Locate the cell with the specified text and output its [x, y] center coordinate. 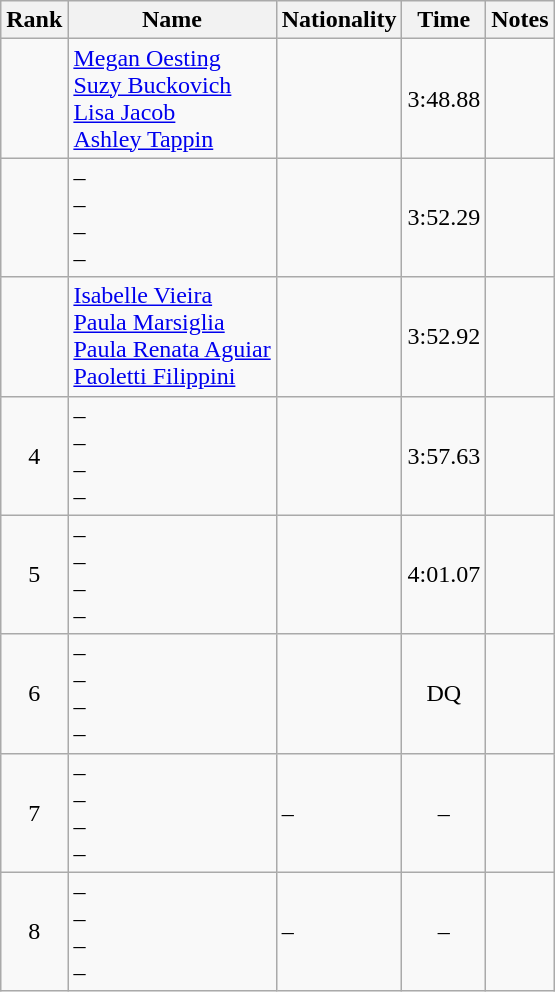
4 [34, 456]
3:57.63 [444, 456]
Nationality [339, 20]
8 [34, 932]
5 [34, 574]
Rank [34, 20]
3:48.88 [444, 98]
3:52.92 [444, 336]
6 [34, 694]
Isabelle Vieira Paula Marsiglia Paula Renata Aguiar Paoletti Filippini [172, 336]
Megan Oesting Suzy Buckovich Lisa Jacob Ashley Tappin [172, 98]
Notes [520, 20]
DQ [444, 694]
Time [444, 20]
3:52.29 [444, 218]
Name [172, 20]
4:01.07 [444, 574]
7 [34, 812]
